Search for the cell housing the specified text and yield its (X, Y) center coordinate. 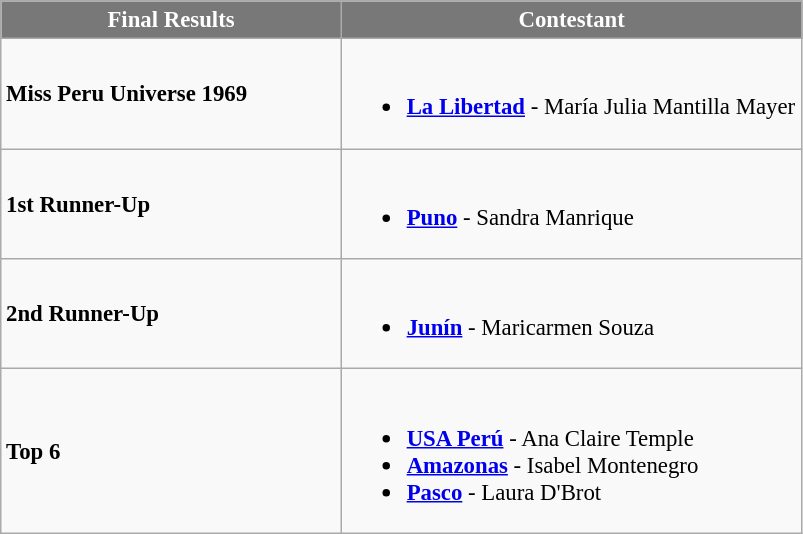
Puno - Sandra Manrique (572, 204)
Final Results (172, 20)
Miss Peru Universe 1969 (172, 94)
1st Runner-Up (172, 204)
La Libertad - María Julia Mantilla Mayer (572, 94)
Contestant (572, 20)
Junín - Maricarmen Souza (572, 314)
2nd Runner-Up (172, 314)
Top 6 (172, 451)
USA Perú - Ana Claire Temple Amazonas - Isabel Montenegro Pasco - Laura D'Brot (572, 451)
